Find where the given text appears and provide that cell's center as (X, Y) coordinate. 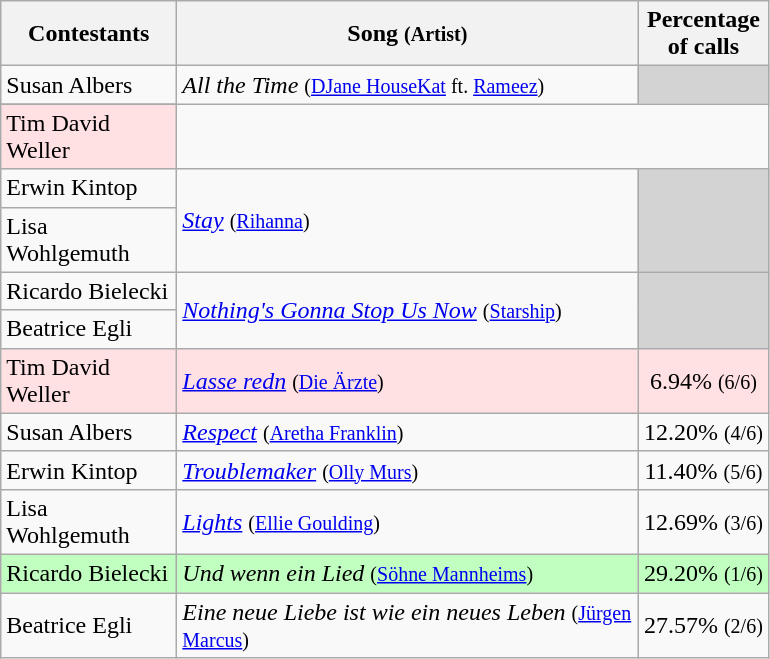
29.20% (1/6) (704, 573)
Troublemaker (Olly Murs) (408, 470)
Respect (Aretha Franklin) (408, 432)
Stay (Rihanna) (408, 220)
12.69% (3/6) (704, 522)
11.40% (5/6) (704, 470)
Percentage of calls (704, 34)
27.57% (2/6) (704, 624)
Eine neue Liebe ist wie ein neues Leben (Jürgen Marcus) (408, 624)
6.94% (6/6) (704, 380)
Contestants (89, 34)
Lights (Ellie Goulding) (408, 522)
12.20% (4/6) (704, 432)
Und wenn ein Lied (Söhne Mannheims) (408, 573)
Song (Artist) (408, 34)
All the Time (DJane HouseKat ft. Rameez) (408, 85)
Lasse redn (Die Ärzte) (408, 380)
Nothing's Gonna Stop Us Now (Starship) (408, 310)
